Locate the cell with the specified text and output its [x, y] center coordinate. 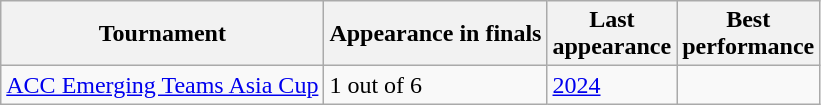
2024 [612, 85]
Appearance in finals [436, 34]
1 out of 6 [436, 85]
Bestperformance [748, 34]
ACC Emerging Teams Asia Cup [162, 85]
Tournament [162, 34]
Lastappearance [612, 34]
